Determine the [X, Y] coordinate at the center of the cell enclosing the given text.  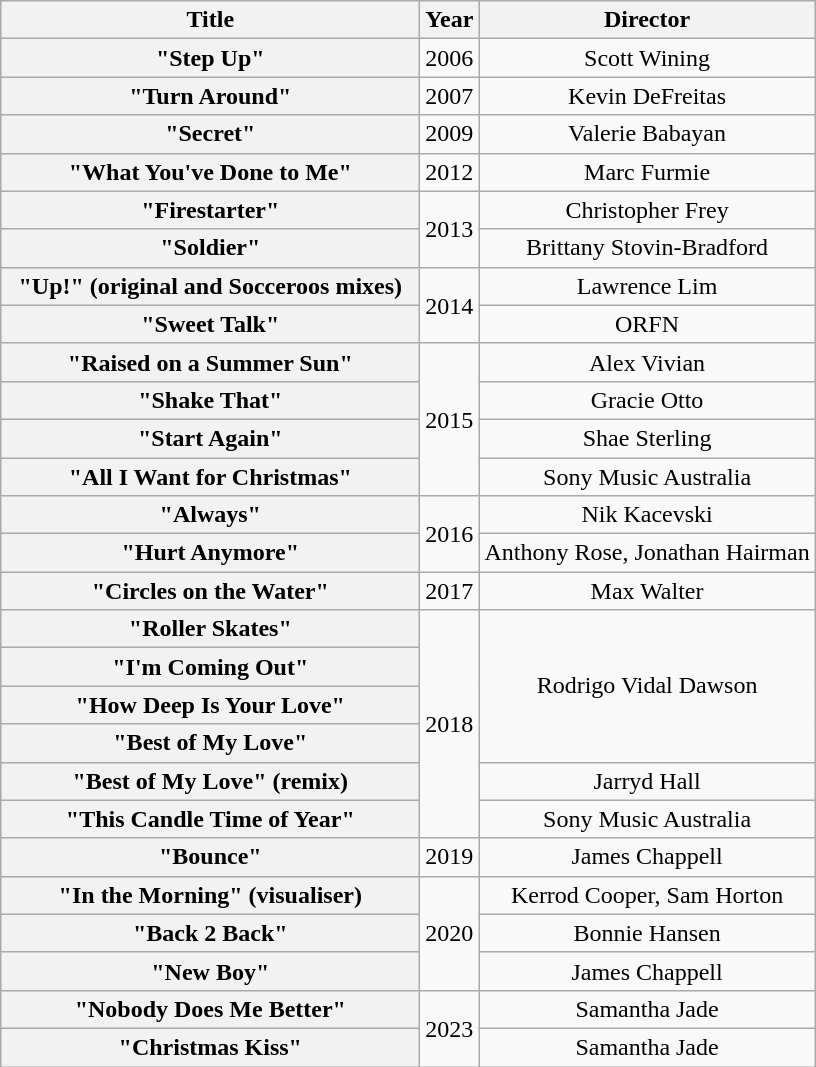
2018 [450, 724]
Max Walter [647, 591]
"Best of My Love" (remix) [210, 781]
"Always" [210, 515]
2019 [450, 857]
Rodrigo Vidal Dawson [647, 686]
"New Boy" [210, 971]
2009 [450, 134]
Brittany Stovin-Bradford [647, 248]
Kerrod Cooper, Sam Horton [647, 895]
2015 [450, 419]
"Shake That" [210, 400]
2006 [450, 58]
Shae Sterling [647, 438]
"Up!" (original and Socceroos mixes) [210, 286]
Valerie Babayan [647, 134]
"Back 2 Back" [210, 933]
"In the Morning" (visualiser) [210, 895]
"Nobody Does Me Better" [210, 1009]
Marc Furmie [647, 172]
Alex Vivian [647, 362]
Jarryd Hall [647, 781]
Scott Wining [647, 58]
Anthony Rose, Jonathan Hairman [647, 553]
Nik Kacevski [647, 515]
Lawrence Lim [647, 286]
"Best of My Love" [210, 743]
Bonnie Hansen [647, 933]
"Firestarter" [210, 210]
"Sweet Talk" [210, 324]
Year [450, 20]
2014 [450, 305]
Gracie Otto [647, 400]
Director [647, 20]
2007 [450, 96]
"Christmas Kiss" [210, 1047]
Title [210, 20]
"Raised on a Summer Sun" [210, 362]
"Turn Around" [210, 96]
2020 [450, 933]
2012 [450, 172]
"Roller Skates" [210, 629]
"Secret" [210, 134]
"Bounce" [210, 857]
"Hurt Anymore" [210, 553]
"Start Again" [210, 438]
"How Deep Is Your Love" [210, 705]
ORFN [647, 324]
"I'm Coming Out" [210, 667]
2013 [450, 229]
"Step Up" [210, 58]
"Soldier" [210, 248]
2016 [450, 534]
"This Candle Time of Year" [210, 819]
2017 [450, 591]
Kevin DeFreitas [647, 96]
2023 [450, 1028]
"What You've Done to Me" [210, 172]
"Circles on the Water" [210, 591]
"All I Want for Christmas" [210, 477]
Christopher Frey [647, 210]
